Output the (x, y) coordinate of the center of the cell containing the given text.  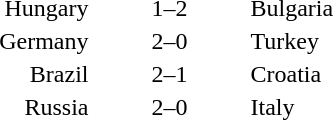
2–0 (170, 41)
2–1 (170, 74)
